Extract the (x, y) coordinate from the center of the cell holding the provided text.  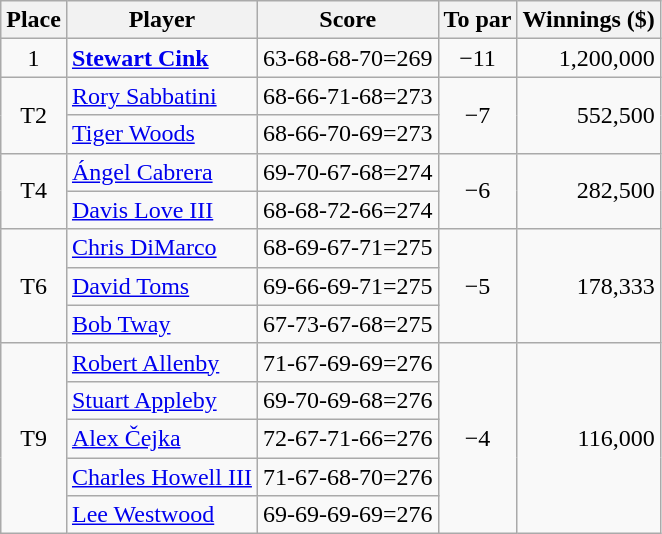
−5 (478, 286)
68-69-67-71=275 (348, 248)
282,500 (588, 191)
Score (348, 20)
552,500 (588, 115)
68-66-71-68=273 (348, 96)
69-70-69-68=276 (348, 400)
Tiger Woods (162, 134)
71-67-69-69=276 (348, 362)
Winnings ($) (588, 20)
68-68-72-66=274 (348, 210)
Rory Sabbatini (162, 96)
1,200,000 (588, 58)
72-67-71-66=276 (348, 438)
69-69-69-69=276 (348, 515)
68-66-70-69=273 (348, 134)
Bob Tway (162, 324)
Player (162, 20)
69-66-69-71=275 (348, 286)
Charles Howell III (162, 477)
Ángel Cabrera (162, 172)
63-68-68-70=269 (348, 58)
Lee Westwood (162, 515)
116,000 (588, 438)
1 (34, 58)
Robert Allenby (162, 362)
−4 (478, 438)
−6 (478, 191)
T4 (34, 191)
178,333 (588, 286)
T2 (34, 115)
David Toms (162, 286)
Davis Love III (162, 210)
T9 (34, 438)
71-67-68-70=276 (348, 477)
−7 (478, 115)
69-70-67-68=274 (348, 172)
Alex Čejka (162, 438)
To par (478, 20)
67-73-67-68=275 (348, 324)
Place (34, 20)
−11 (478, 58)
T6 (34, 286)
Stuart Appleby (162, 400)
Stewart Cink (162, 58)
Chris DiMarco (162, 248)
